Detect which cell encompasses the target text, then output its (X, Y) center coordinate. 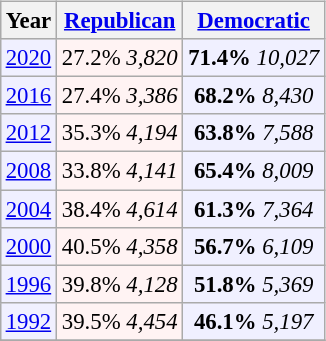
2008 (28, 171)
2000 (28, 246)
35.3% 4,194 (119, 133)
63.8% 7,588 (254, 133)
61.3% 7,364 (254, 209)
68.2% 8,430 (254, 96)
33.8% 4,141 (119, 171)
2020 (28, 58)
Year (28, 21)
40.5% 4,358 (119, 246)
27.4% 3,386 (119, 96)
65.4% 8,009 (254, 171)
1992 (28, 321)
2012 (28, 133)
46.1% 5,197 (254, 321)
1996 (28, 284)
71.4% 10,027 (254, 58)
39.8% 4,128 (119, 284)
51.8% 5,369 (254, 284)
56.7% 6,109 (254, 246)
Republican (119, 21)
27.2% 3,820 (119, 58)
38.4% 4,614 (119, 209)
Democratic (254, 21)
2004 (28, 209)
39.5% 4,454 (119, 321)
2016 (28, 96)
